Scan for the cell matching the given text and deliver its (x, y) coordinate at center. 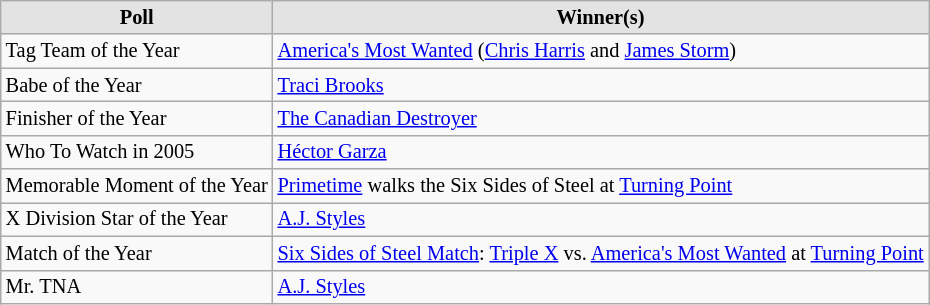
Traci Brooks (601, 85)
Tag Team of the Year (137, 51)
Mr. TNA (137, 287)
The Canadian Destroyer (601, 118)
Six Sides of Steel Match: Triple X vs. America's Most Wanted at Turning Point (601, 253)
Winner(s) (601, 17)
X Division Star of the Year (137, 219)
America's Most Wanted (Chris Harris and James Storm) (601, 51)
Finisher of the Year (137, 118)
Match of the Year (137, 253)
Héctor Garza (601, 152)
Who To Watch in 2005 (137, 152)
Babe of the Year (137, 85)
Primetime walks the Six Sides of Steel at Turning Point (601, 186)
Poll (137, 17)
Memorable Moment of the Year (137, 186)
